Pinpoint the cell where the given text exists, returning its [X, Y] midpoint coordinate. 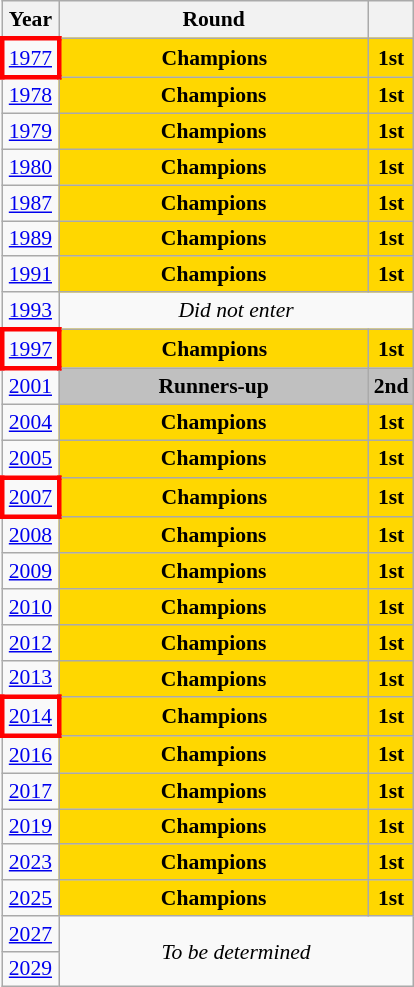
2017 [30, 791]
1993 [30, 310]
2025 [30, 898]
1977 [30, 58]
Year [30, 20]
2029 [30, 969]
To be determined [236, 952]
2nd [392, 386]
2027 [30, 934]
2023 [30, 863]
2009 [30, 572]
1978 [30, 96]
Did not enter [236, 310]
2004 [30, 423]
Round [214, 20]
2012 [30, 643]
1997 [30, 348]
1991 [30, 275]
2019 [30, 827]
Runners-up [214, 386]
2007 [30, 498]
2008 [30, 534]
2014 [30, 718]
2001 [30, 386]
1989 [30, 239]
1987 [30, 203]
2005 [30, 460]
2016 [30, 754]
2010 [30, 607]
1980 [30, 168]
2013 [30, 678]
1979 [30, 132]
